Return [X, Y] of the center of cell containing provided text 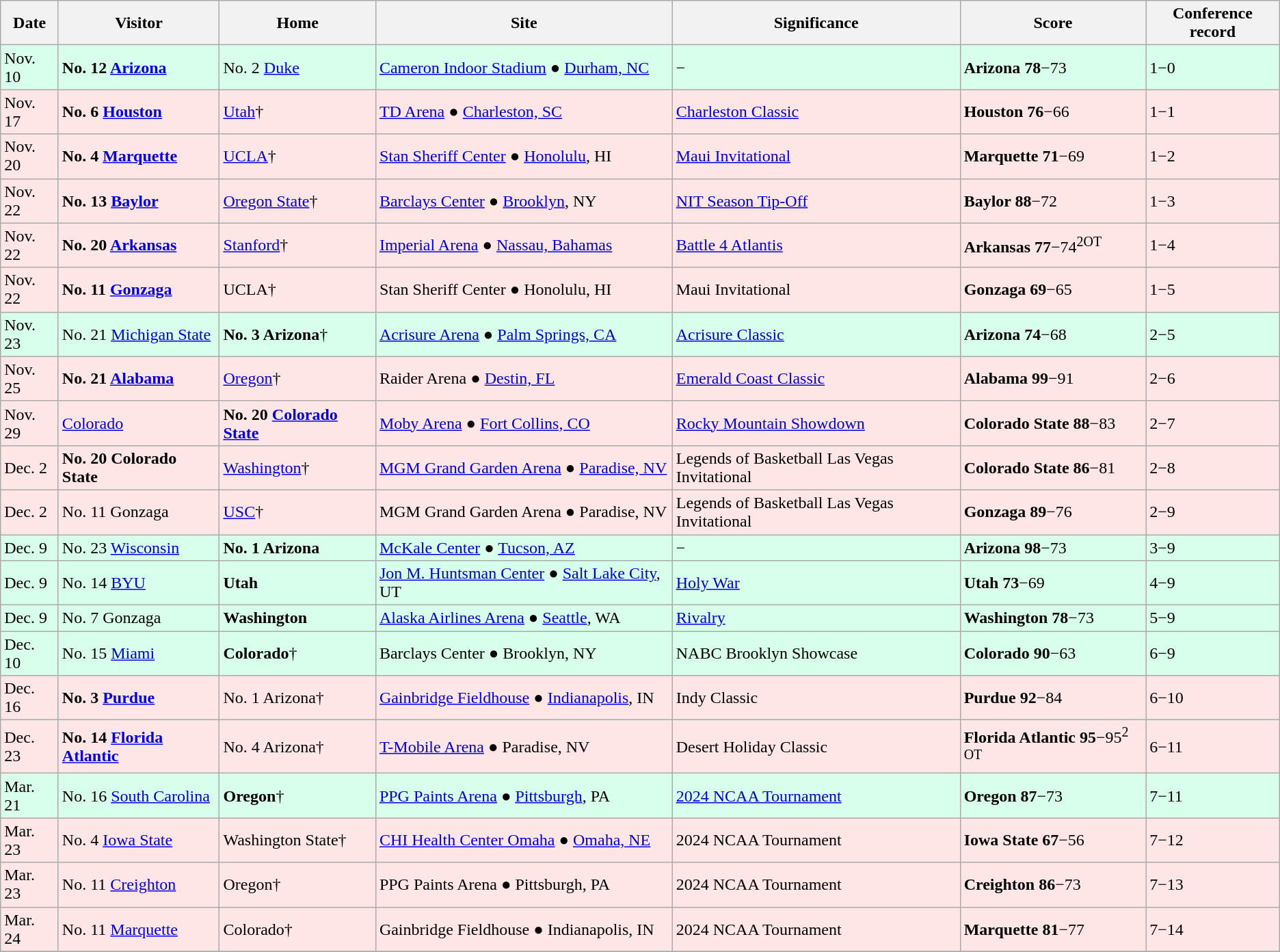
Nov. 20 [30, 156]
Marquette 71−69 [1053, 156]
Marquette 81−77 [1053, 929]
No. 11 Marquette [139, 929]
CHI Health Center Omaha ● Omaha, NE [524, 840]
1−2 [1213, 156]
1−3 [1213, 201]
No. 21 Alabama [139, 379]
Dec. 23 [30, 747]
1−5 [1213, 290]
Oregon 87−73 [1053, 796]
Nov. 25 [30, 379]
Utah† [297, 112]
Score [1053, 23]
Stanford† [297, 245]
Baylor 88−72 [1053, 201]
Florida Atlantic 95−952 OT [1053, 747]
No. 3 Arizona† [297, 334]
Home [297, 23]
Battle 4 Atlantis [816, 245]
Cameron Indoor Stadium ● Durham, NC [524, 67]
Arizona 78−73 [1053, 67]
No. 14 BYU [139, 583]
Rivalry [816, 618]
Purdue 92−84 [1053, 698]
Alaska Airlines Arena ● Seattle, WA [524, 618]
2−7 [1213, 423]
Iowa State 67−56 [1053, 840]
7−14 [1213, 929]
Moby Arena ● Fort Collins, CO [524, 423]
Oregon State† [297, 201]
Colorado 90−63 [1053, 654]
NABC Brooklyn Showcase [816, 654]
McKale Center ● Tucson, AZ [524, 548]
USC† [297, 512]
4−9 [1213, 583]
Creighton 86−73 [1053, 885]
Significance [816, 23]
Visitor [139, 23]
2−6 [1213, 379]
TD Arena ● Charleston, SC [524, 112]
No. 2 Duke [297, 67]
Utah 73−69 [1053, 583]
6−9 [1213, 654]
No. 21 Michigan State [139, 334]
T-Mobile Arena ● Paradise, NV [524, 747]
Colorado State 86−81 [1053, 468]
3−9 [1213, 548]
Washington [297, 618]
7−11 [1213, 796]
Colorado State 88−83 [1053, 423]
1−0 [1213, 67]
No. 7 Gonzaga [139, 618]
No. 1 Arizona† [297, 698]
Nov. 29 [30, 423]
No. 11 Creighton [139, 885]
Gonzaga 69−65 [1053, 290]
6−10 [1213, 698]
Charleston Classic [816, 112]
No. 15 Miami [139, 654]
7−13 [1213, 885]
Conference record [1213, 23]
Nov. 10 [30, 67]
No. 12 Arizona [139, 67]
Arkansas 77−742OT [1053, 245]
Washington 78−73 [1053, 618]
No. 3 Purdue [139, 698]
No. 4 Arizona† [297, 747]
Gonzaga 89−76 [1053, 512]
Acrisure Classic [816, 334]
No. 1 Arizona [297, 548]
7−12 [1213, 840]
No. 20 Arkansas [139, 245]
No. 16 South Carolina [139, 796]
Washington† [297, 468]
Date [30, 23]
No. 4 Iowa State [139, 840]
No. 13 Baylor [139, 201]
Washington State† [297, 840]
Imperial Arena ● Nassau, Bahamas [524, 245]
Dec. 16 [30, 698]
2−5 [1213, 334]
2−9 [1213, 512]
Jon M. Huntsman Center ● Salt Lake City, UT [524, 583]
Utah [297, 583]
5−9 [1213, 618]
Colorado [139, 423]
Raider Arena ● Destin, FL [524, 379]
Emerald Coast Classic [816, 379]
Acrisure Arena ● Palm Springs, CA [524, 334]
1−1 [1213, 112]
1−4 [1213, 245]
Rocky Mountain Showdown [816, 423]
Desert Holiday Classic [816, 747]
No. 14 Florida Atlantic [139, 747]
Alabama 99−91 [1053, 379]
Arizona 98−73 [1053, 548]
Mar. 24 [30, 929]
Indy Classic [816, 698]
6−11 [1213, 747]
No. 23 Wisconsin [139, 548]
Mar. 21 [30, 796]
Dec. 10 [30, 654]
No. 6 Houston [139, 112]
Site [524, 23]
Nov. 17 [30, 112]
Houston 76−66 [1053, 112]
Arizona 74−68 [1053, 334]
NIT Season Tip-Off [816, 201]
No. 4 Marquette [139, 156]
Holy War [816, 583]
Nov. 23 [30, 334]
2−8 [1213, 468]
